Provide the (x, y) coordinate of the cell's center where the given text is located.  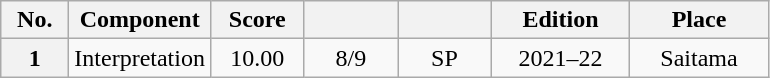
SP (445, 58)
10.00 (257, 58)
Edition (560, 20)
Interpretation (140, 58)
Saitama (700, 58)
Place (700, 20)
8/9 (351, 58)
2021–22 (560, 58)
No. (35, 20)
Score (257, 20)
Component (140, 20)
1 (35, 58)
